For the text-containing cell, return its midpoint in [X, Y] coordinate format. 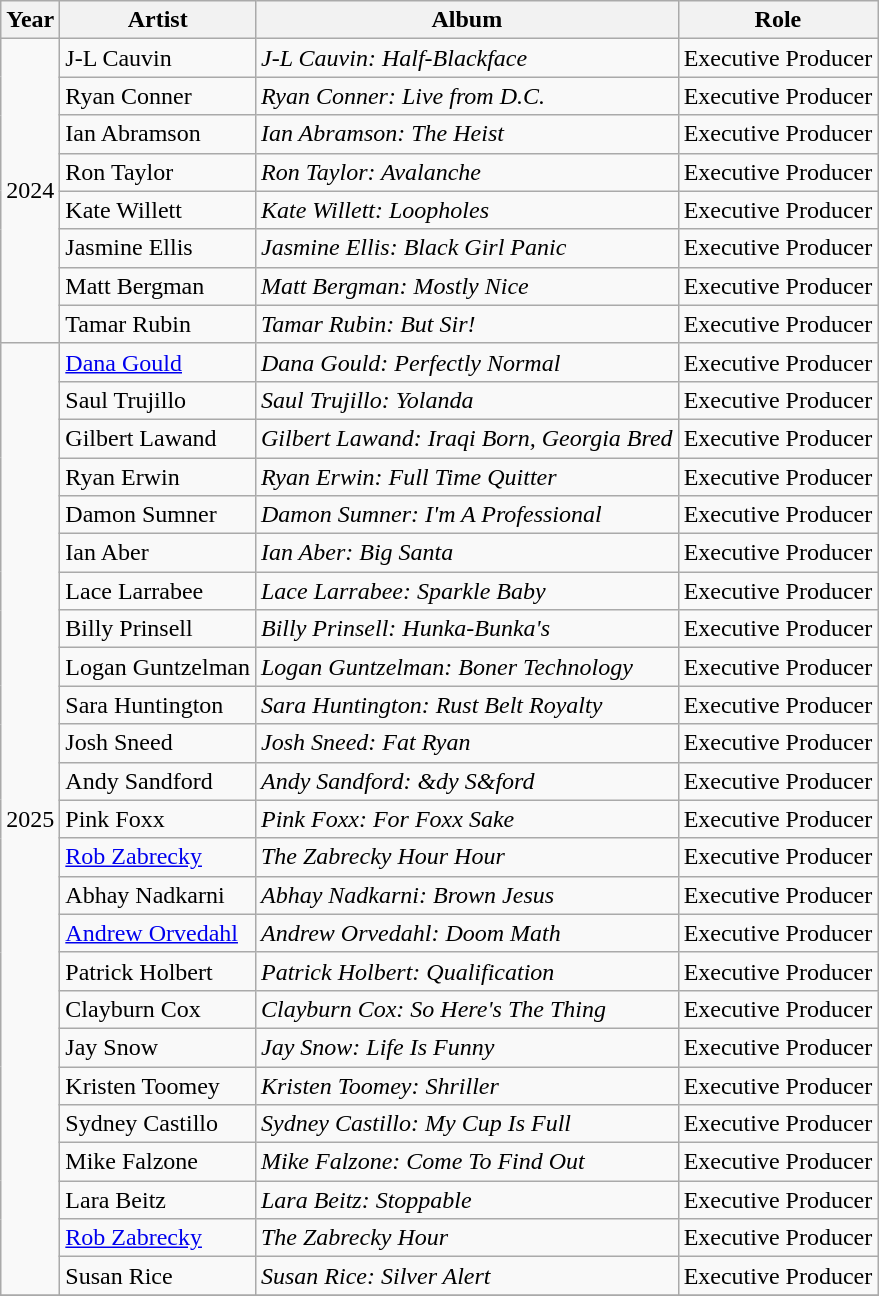
Damon Sumner [158, 515]
Sara Huntington [158, 705]
Sydney Castillo: My Cup Is Full [466, 1124]
Saul Trujillo [158, 400]
Jay Snow: Life Is Funny [466, 1047]
J-L Cauvin [158, 58]
J-L Cauvin: Half-Blackface [466, 58]
Mike Falzone: Come To Find Out [466, 1162]
Josh Sneed: Fat Ryan [466, 743]
Patrick Holbert: Qualification [466, 971]
Dana Gould: Perfectly Normal [466, 362]
Jasmine Ellis [158, 248]
Matt Bergman [158, 286]
Mike Falzone [158, 1162]
Clayburn Cox [158, 1009]
Ryan Erwin: Full Time Quitter [466, 477]
Billy Prinsell: Hunka-Bunka's [466, 629]
Ryan Erwin [158, 477]
Ryan Conner [158, 96]
Susan Rice [158, 1276]
Year [30, 20]
Tamar Rubin: But Sir! [466, 324]
Andrew Orvedahl [158, 933]
Ryan Conner: Live from D.C. [466, 96]
Andrew Orvedahl: Doom Math [466, 933]
Kate Willett: Loopholes [466, 210]
2025 [30, 819]
Jay Snow [158, 1047]
Ron Taylor: Avalanche [466, 172]
Abhay Nadkarni: Brown Jesus [466, 895]
Jasmine Ellis: Black Girl Panic [466, 248]
Lace Larrabee [158, 591]
Dana Gould [158, 362]
Kate Willett [158, 210]
Album [466, 20]
Sydney Castillo [158, 1124]
Pink Foxx [158, 819]
Lace Larrabee: Sparkle Baby [466, 591]
Gilbert Lawand [158, 438]
Ron Taylor [158, 172]
Tamar Rubin [158, 324]
Lara Beitz: Stoppable [466, 1200]
Artist [158, 20]
Ian Abramson [158, 134]
2024 [30, 191]
Matt Bergman: Mostly Nice [466, 286]
Role [778, 20]
Ian Aber [158, 553]
Andy Sandford: &dy S&ford [466, 781]
Pink Foxx: For Foxx Sake [466, 819]
Logan Guntzelman: Boner Technology [466, 667]
Susan Rice: Silver Alert [466, 1276]
Saul Trujillo: Yolanda [466, 400]
Ian Abramson: The Heist [466, 134]
Clayburn Cox: So Here's The Thing [466, 1009]
Lara Beitz [158, 1200]
Kristen Toomey: Shriller [466, 1085]
Abhay Nadkarni [158, 895]
Patrick Holbert [158, 971]
Ian Aber: Big Santa [466, 553]
Gilbert Lawand: Iraqi Born, Georgia Bred [466, 438]
Damon Sumner: I'm A Professional [466, 515]
Andy Sandford [158, 781]
Billy Prinsell [158, 629]
Sara Huntington: Rust Belt Royalty [466, 705]
The Zabrecky Hour [466, 1238]
Kristen Toomey [158, 1085]
Logan Guntzelman [158, 667]
The Zabrecky Hour Hour [466, 857]
Josh Sneed [158, 743]
